From the cell containing the given text, extract its center point as [X, Y] coordinate. 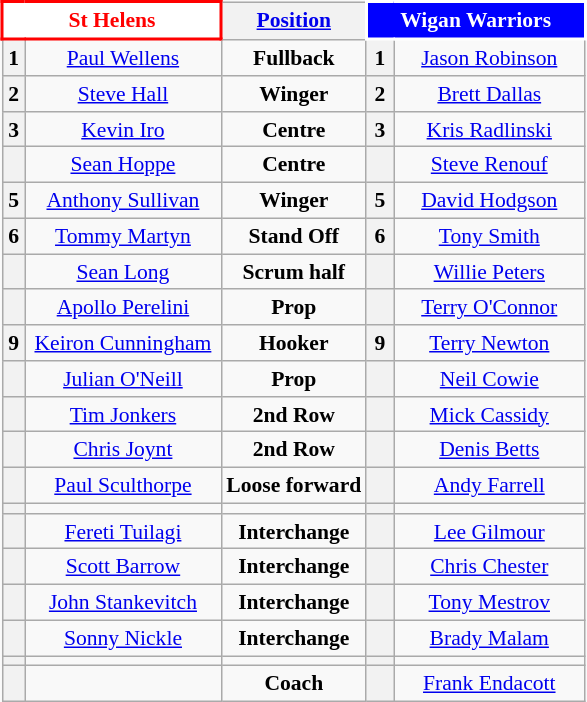
Steve Renouf [490, 165]
Steve Hall [124, 94]
Brady Malam [490, 638]
Kris Radlinski [490, 129]
Tony Mestrov [490, 602]
David Hodgson [490, 200]
Jason Robinson [490, 57]
Paul Wellens [124, 57]
Andy Farrell [490, 485]
Brett Dallas [490, 94]
Denis Betts [490, 450]
Apollo Perelini [124, 307]
Lee Gilmour [490, 531]
Julian O'Neill [124, 379]
Willie Peters [490, 272]
Chris Joynt [124, 450]
Stand Off [294, 236]
Neil Cowie [490, 379]
Paul Sculthorpe [124, 485]
Mick Cassidy [490, 414]
John Stankevitch [124, 602]
Chris Chester [490, 567]
Tommy Martyn [124, 236]
Anthony Sullivan [124, 200]
Coach [294, 684]
Sean Long [124, 272]
Fullback [294, 57]
Tony Smith [490, 236]
Frank Endacott [490, 684]
Sonny Nickle [124, 638]
St Helens [112, 20]
Fereti Tuilagi [124, 531]
Sean Hoppe [124, 165]
Terry Newton [490, 343]
Loose forward [294, 485]
Position [294, 20]
Scrum half [294, 272]
Tim Jonkers [124, 414]
Wigan Warriors [476, 20]
Keiron Cunningham [124, 343]
Kevin Iro [124, 129]
Hooker [294, 343]
Terry O'Connor [490, 307]
Scott Barrow [124, 567]
